For the text-containing cell, return its midpoint in (x, y) coordinate format. 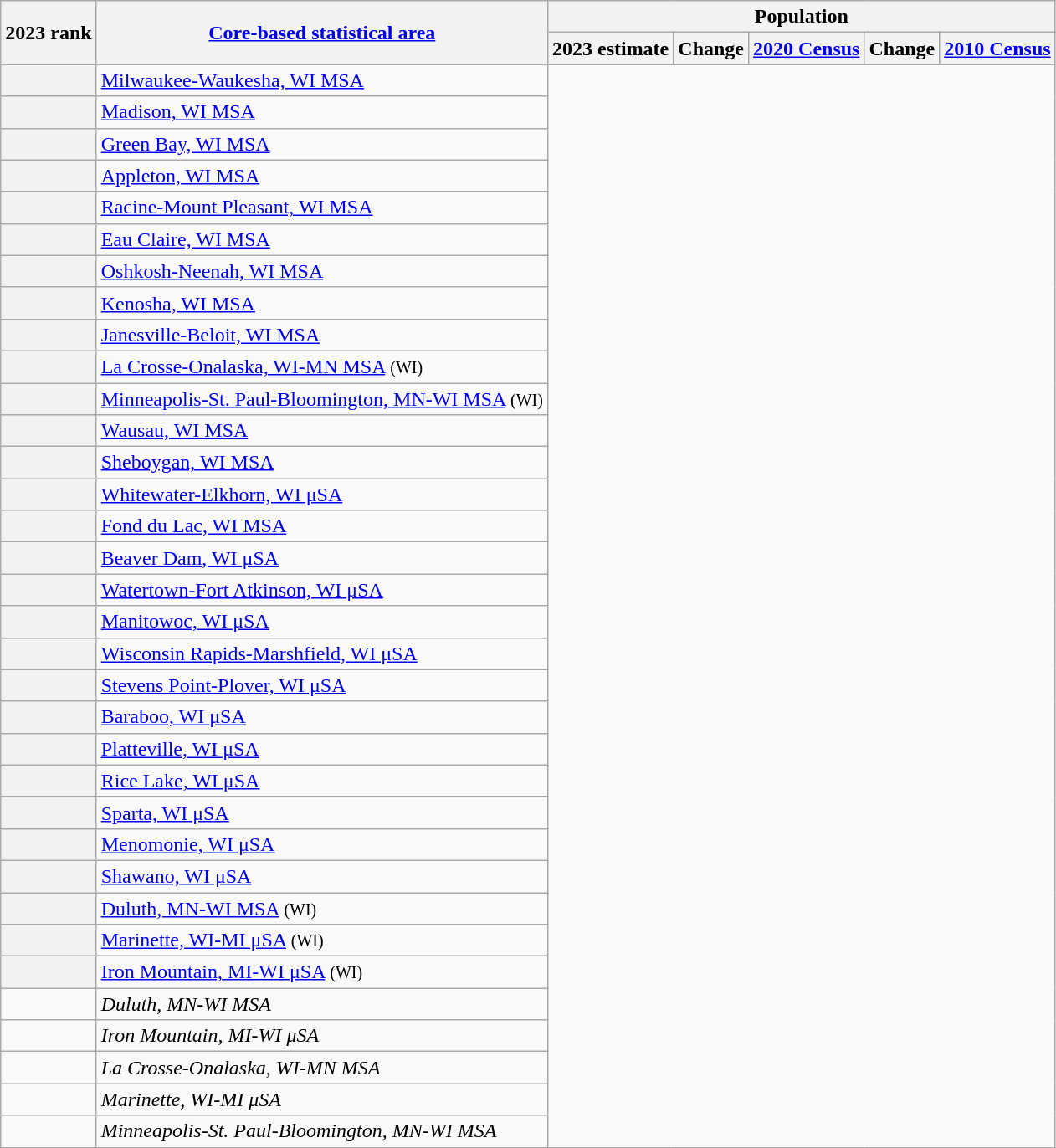
Minneapolis-St. Paul-Bloomington, MN-WI MSA (321, 1131)
Janesville-Beloit, WI MSA (321, 335)
La Crosse-Onalaska, WI-MN MSA (321, 1068)
Sheboygan, WI MSA (321, 463)
Marinette, WI-MI μSA (321, 1099)
Iron Mountain, MI-WI μSA (321, 1036)
Stevens Point-Plover, WI μSA (321, 685)
Duluth, MN-WI MSA (WI) (321, 908)
Sparta, WI μSA (321, 812)
Milwaukee-Waukesha, WI MSA (321, 80)
Beaver Dam, WI μSA (321, 558)
Manitowoc, WI μSA (321, 622)
Core-based statistical area (321, 33)
2023 estimate (610, 49)
Population (802, 17)
Kenosha, WI MSA (321, 303)
Minneapolis-St. Paul-Bloomington, MN-WI MSA (WI) (321, 399)
Appleton, WI MSA (321, 176)
Iron Mountain, MI-WI μSA (WI) (321, 972)
2020 Census (807, 49)
Fond du Lac, WI MSA (321, 526)
2010 Census (997, 49)
2023 rank (49, 33)
Whitewater-Elkhorn, WI μSA (321, 495)
La Crosse-Onalaska, WI-MN MSA (WI) (321, 366)
Duluth, MN-WI MSA (321, 1004)
Watertown-Fort Atkinson, WI μSA (321, 590)
Racine-Mount Pleasant, WI MSA (321, 208)
Wisconsin Rapids-Marshfield, WI μSA (321, 653)
Marinette, WI-MI μSA (WI) (321, 940)
Shawano, WI μSA (321, 876)
Platteville, WI μSA (321, 749)
Wausau, WI MSA (321, 431)
Madison, WI MSA (321, 112)
Eau Claire, WI MSA (321, 239)
Oshkosh-Neenah, WI MSA (321, 271)
Baraboo, WI μSA (321, 717)
Menomonie, WI μSA (321, 844)
Green Bay, WI MSA (321, 144)
Rice Lake, WI μSA (321, 781)
